Provide the [x, y] coordinate of the cell's center where the given text is located.  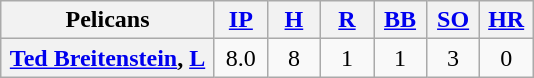
8.0 [240, 58]
R [346, 20]
Ted Breitenstein, L [108, 58]
H [294, 20]
8 [294, 58]
3 [454, 58]
BB [400, 20]
0 [506, 58]
HR [506, 20]
IP [240, 20]
Pelicans [108, 20]
SO [454, 20]
